Return the (X, Y) coordinate for the center point of the cell that contains the specified text.  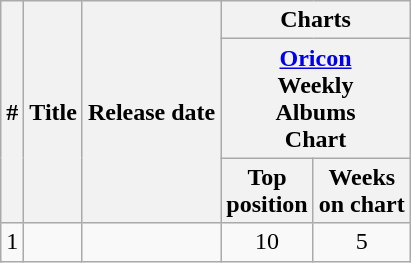
5 (362, 242)
10 (267, 242)
Title (54, 112)
OriconWeeklyAlbumsChart (316, 98)
Weekson chart (362, 190)
Topposition (267, 190)
# (12, 112)
Release date (151, 112)
1 (12, 242)
Charts (316, 20)
